Capture the cell that displays the provided text and extract its (X, Y) central coordinate. 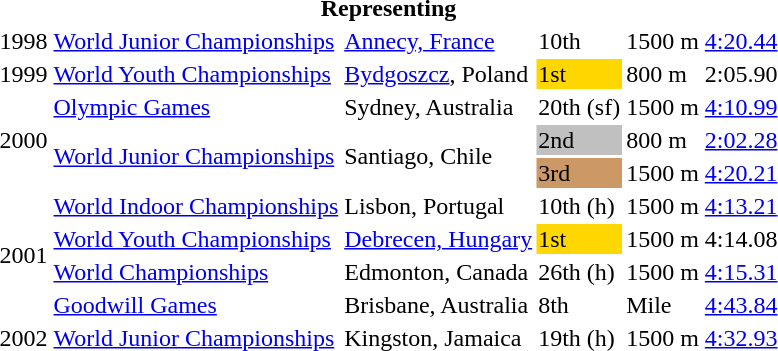
Brisbane, Australia (438, 305)
20th (sf) (580, 107)
Debrecen, Hungary (438, 239)
Santiago, Chile (438, 156)
Olympic Games (196, 107)
Edmonton, Canada (438, 272)
World Championships (196, 272)
26th (h) (580, 272)
Goodwill Games (196, 305)
3rd (580, 173)
Lisbon, Portugal (438, 206)
Mile (663, 305)
10th (h) (580, 206)
2nd (580, 140)
Annecy, France (438, 41)
Bydgoszcz, Poland (438, 74)
10th (580, 41)
8th (580, 305)
Sydney, Australia (438, 107)
World Indoor Championships (196, 206)
